Capture the cell that displays the provided text and extract its [x, y] central coordinate. 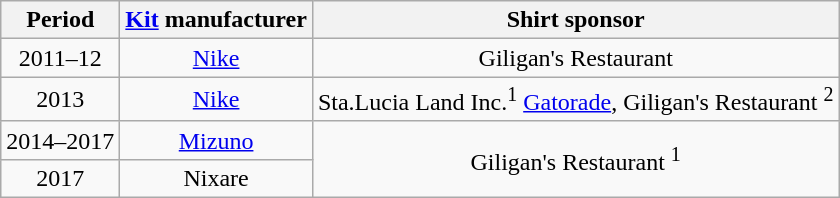
Nixare [216, 178]
Giligan's Restaurant 1 [576, 159]
Period [60, 20]
Sta.Lucia Land Inc.1 Gatorade, Giligan's Restaurant 2 [576, 100]
2011–12 [60, 58]
2014–2017 [60, 140]
Giligan's Restaurant [576, 58]
2017 [60, 178]
2013 [60, 100]
Shirt sponsor [576, 20]
Mizuno [216, 140]
Kit manufacturer [216, 20]
